Capture the cell that displays the provided text and extract its (x, y) central coordinate. 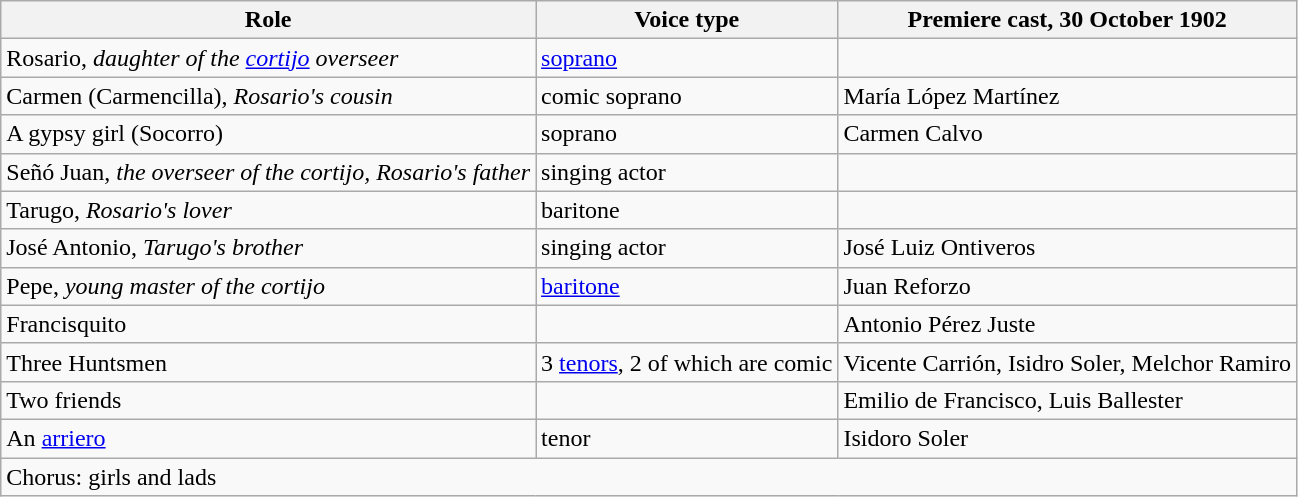
Francisquito (268, 324)
tenor (687, 438)
Two friends (268, 400)
A gypsy girl (Socorro) (268, 134)
María López Martínez (1068, 96)
Premiere cast, 30 October 1902 (1068, 20)
comic soprano (687, 96)
José Luiz Ontiveros (1068, 248)
Three Huntsmen (268, 362)
An arriero (268, 438)
3 tenors, 2 of which are comic (687, 362)
Juan Reforzo (1068, 286)
Emilio de Francisco, Luis Ballester (1068, 400)
Chorus: girls and lads (649, 477)
Señó Juan, the overseer of the cortijo, Rosario's father (268, 172)
Vicente Carrión, Isidro Soler, Melchor Ramiro (1068, 362)
José Antonio, Tarugo's brother (268, 248)
Carmen Calvo (1068, 134)
Carmen (Carmencilla), Rosario's cousin (268, 96)
Role (268, 20)
Tarugo, Rosario's lover (268, 210)
Pepe, young master of the cortijo (268, 286)
Voice type (687, 20)
Isidoro Soler (1068, 438)
Antonio Pérez Juste (1068, 324)
Rosario, daughter of the cortijo overseer (268, 58)
